Extract the (X, Y) coordinate from the center of the cell holding the provided text.  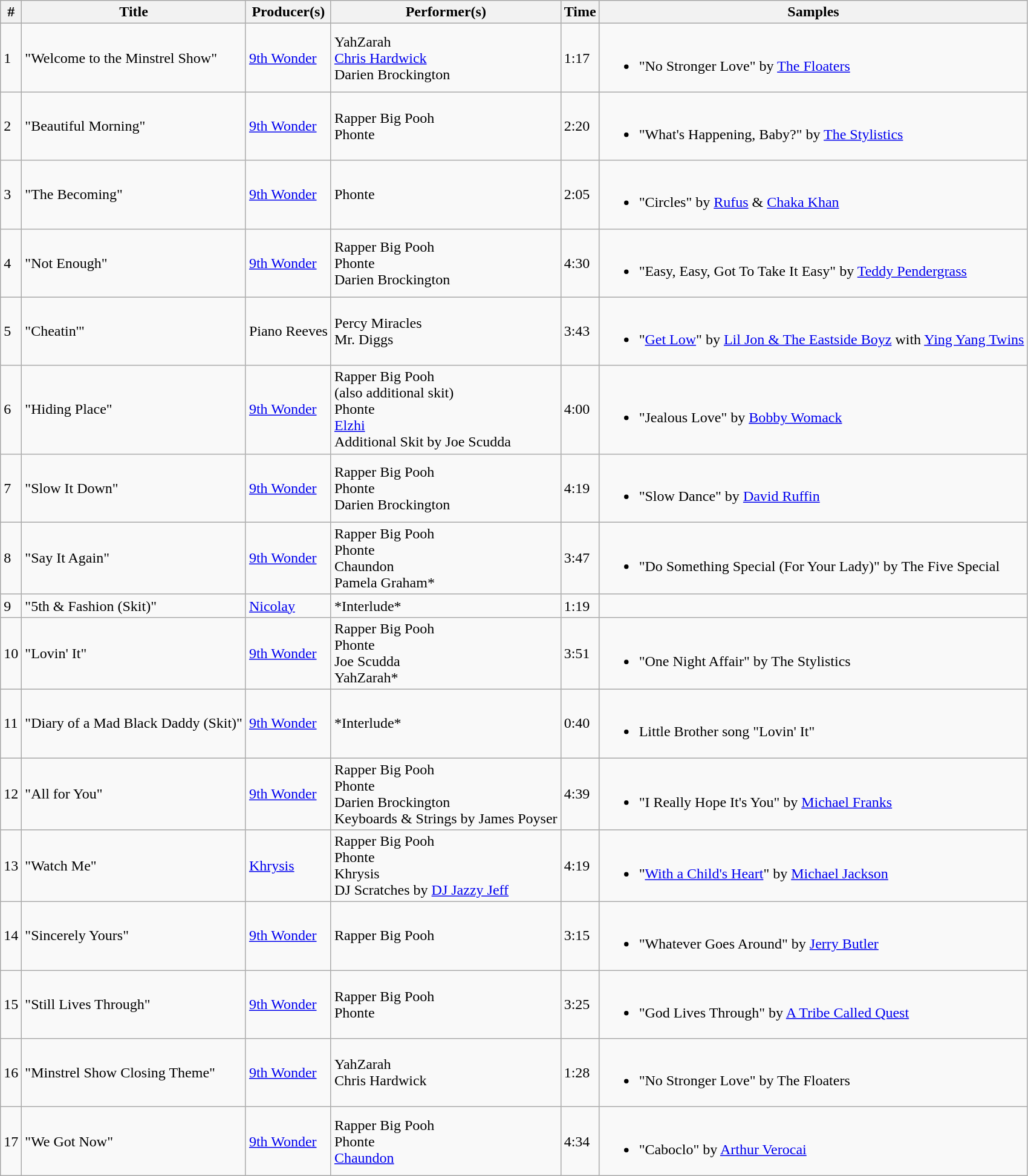
5 (11, 332)
Rapper Big Pooh (446, 936)
"Jealous Love" by Bobby Womack (813, 410)
Little Brother song "Lovin' It" (813, 724)
Title (134, 12)
1:19 (580, 606)
6 (11, 410)
9 (11, 606)
Nicolay (288, 606)
2:05 (580, 195)
"Slow Dance" by David Ruffin (813, 488)
4:00 (580, 410)
Percy Miracles Mr. Diggs (446, 332)
"One Night Affair" by The Stylistics (813, 653)
"Caboclo" by Arthur Verocai (813, 1141)
0:40 (580, 724)
11 (11, 724)
3:25 (580, 1004)
2:20 (580, 126)
"Beautiful Morning" (134, 126)
1:17 (580, 58)
3:43 (580, 332)
"All for You" (134, 794)
4:30 (580, 263)
"I Really Hope It's You" by Michael Franks (813, 794)
7 (11, 488)
"Cheatin'" (134, 332)
Khrysis (288, 866)
Time (580, 12)
4 (11, 263)
15 (11, 1004)
3:15 (580, 936)
17 (11, 1141)
3:47 (580, 558)
"We Got Now" (134, 1141)
"Lovin' It" (134, 653)
Rapper Big PoohPhonteJoe ScuddaYahZarah* (446, 653)
"The Becoming" (134, 195)
Producer(s) (288, 12)
12 (11, 794)
Rapper Big PoohPhonteKhrysisDJ Scratches by DJ Jazzy Jeff (446, 866)
"Circles" by Rufus & Chaka Khan (813, 195)
"What's Happening, Baby?" by The Stylistics (813, 126)
# (11, 12)
"Whatever Goes Around" by Jerry Butler (813, 936)
16 (11, 1073)
"Sincerely Yours" (134, 936)
Rapper Big PoohPhonteChaundon (446, 1141)
"Hiding Place" (134, 410)
2 (11, 126)
Phonte (446, 195)
Performer(s) (446, 12)
Samples (813, 12)
10 (11, 653)
Rapper Big PoohPhonteChaundonPamela Graham* (446, 558)
14 (11, 936)
"Watch Me" (134, 866)
3:51 (580, 653)
4:39 (580, 794)
"With a Child's Heart" by Michael Jackson (813, 866)
3 (11, 195)
"Diary of a Mad Black Daddy (Skit)" (134, 724)
"Easy, Easy, Got To Take It Easy" by Teddy Pendergrass (813, 263)
1:28 (580, 1073)
"Get Low" by Lil Jon & The Eastside Boyz with Ying Yang Twins (813, 332)
"Welcome to the Minstrel Show" (134, 58)
Rapper Big PoohPhonteDarien BrockingtonKeyboards & Strings by James Poyser (446, 794)
"Still Lives Through" (134, 1004)
YahZarahChris Hardwick (446, 1073)
Piano Reeves (288, 332)
8 (11, 558)
"Minstrel Show Closing Theme" (134, 1073)
"God Lives Through" by A Tribe Called Quest (813, 1004)
Rapper Big Pooh (also additional skit)PhonteElzhiAdditional Skit by Joe Scudda (446, 410)
4:34 (580, 1141)
"Slow It Down" (134, 488)
"Not Enough" (134, 263)
1 (11, 58)
"Say It Again" (134, 558)
"Do Something Special (For Your Lady)" by The Five Special (813, 558)
13 (11, 866)
"5th & Fashion (Skit)" (134, 606)
YahZarahChris HardwickDarien Brockington (446, 58)
